Capture the cell that displays the provided text and extract its [x, y] central coordinate. 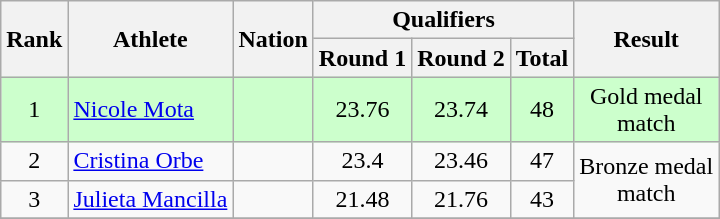
Round 1 [362, 58]
3 [34, 199]
23.76 [362, 110]
43 [542, 199]
47 [542, 161]
23.74 [461, 110]
Julieta Mancilla [150, 199]
21.76 [461, 199]
48 [542, 110]
Cristina Orbe [150, 161]
Bronze medalmatch [646, 180]
Athlete [150, 39]
23.4 [362, 161]
Nicole Mota [150, 110]
Qualifiers [443, 20]
Result [646, 39]
Total [542, 58]
Gold medalmatch [646, 110]
1 [34, 110]
21.48 [362, 199]
Rank [34, 39]
23.46 [461, 161]
Round 2 [461, 58]
2 [34, 161]
Nation [273, 39]
